From the cell containing the given text, extract its center point as [X, Y] coordinate. 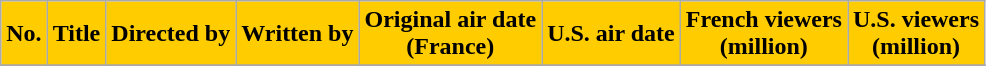
No. [24, 34]
Original air date(France) [450, 34]
French viewers(million) [764, 34]
Directed by [171, 34]
U.S. air date [612, 34]
Title [76, 34]
U.S. viewers(million) [916, 34]
Written by [298, 34]
